Search for the cell housing the specified text and yield its (X, Y) center coordinate. 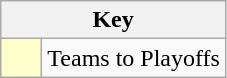
Teams to Playoffs (134, 58)
Key (114, 20)
